Find where the given text appears and provide that cell's center as [X, Y] coordinate. 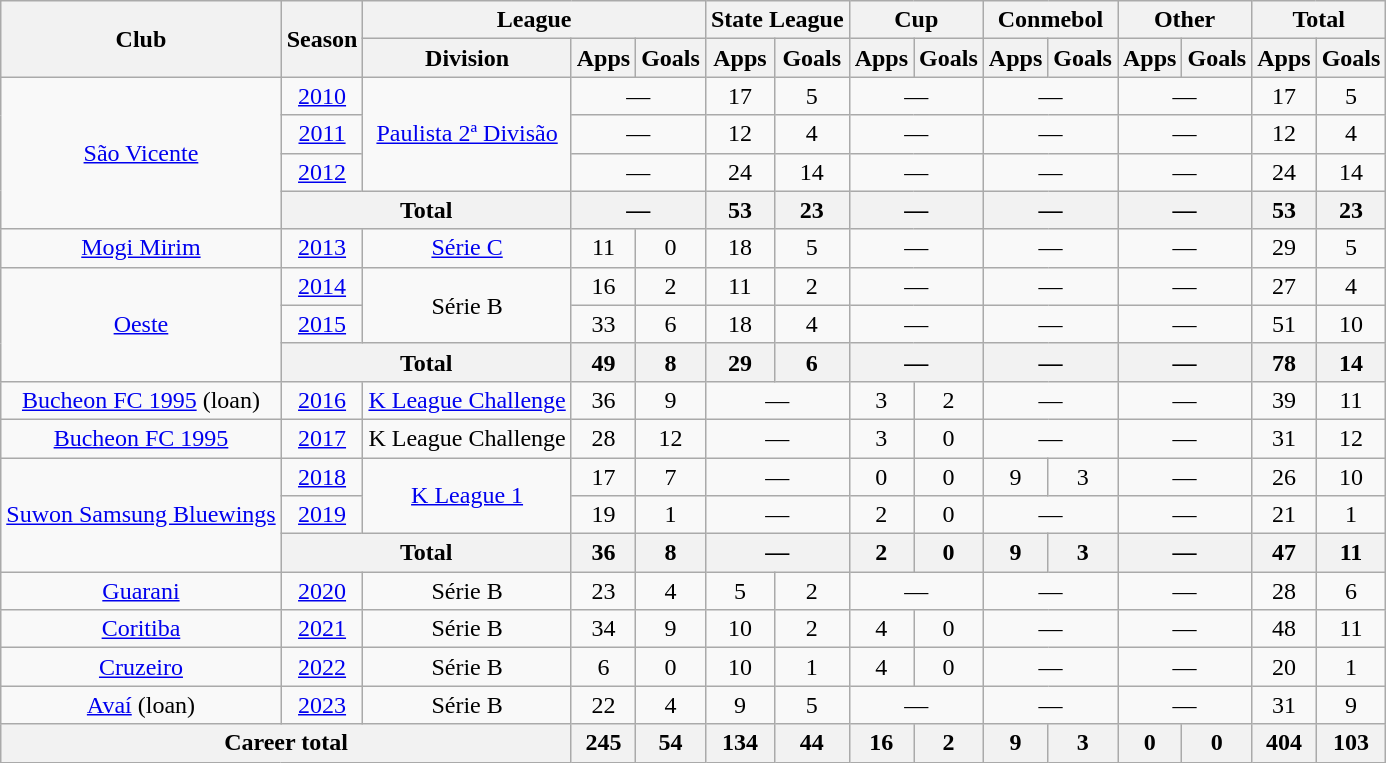
Bucheon FC 1995 (loan) [141, 400]
Conmebol [1050, 20]
League [534, 20]
2021 [322, 629]
27 [1284, 286]
Suwon Samsung Bluewings [141, 515]
2015 [322, 324]
34 [603, 629]
Other [1185, 20]
Cup [916, 20]
33 [603, 324]
Guarani [141, 591]
Coritiba [141, 629]
Série C [467, 248]
2012 [322, 172]
404 [1284, 743]
2013 [322, 248]
26 [1284, 477]
2022 [322, 667]
Bucheon FC 1995 [141, 438]
134 [740, 743]
Division [467, 58]
51 [1284, 324]
22 [603, 705]
20 [1284, 667]
2011 [322, 134]
Club [141, 39]
19 [603, 515]
48 [1284, 629]
245 [603, 743]
103 [1351, 743]
47 [1284, 553]
São Vicente [141, 153]
Season [322, 39]
44 [812, 743]
54 [671, 743]
2014 [322, 286]
Avaí (loan) [141, 705]
49 [603, 362]
Mogi Mirim [141, 248]
2017 [322, 438]
2010 [322, 96]
Paulista 2ª Divisão [467, 134]
7 [671, 477]
2018 [322, 477]
78 [1284, 362]
39 [1284, 400]
2020 [322, 591]
Cruzeiro [141, 667]
2016 [322, 400]
21 [1284, 515]
State League [777, 20]
Career total [286, 743]
2019 [322, 515]
Oeste [141, 324]
2023 [322, 705]
K League 1 [467, 496]
